Return [x, y] of the center of cell containing provided text 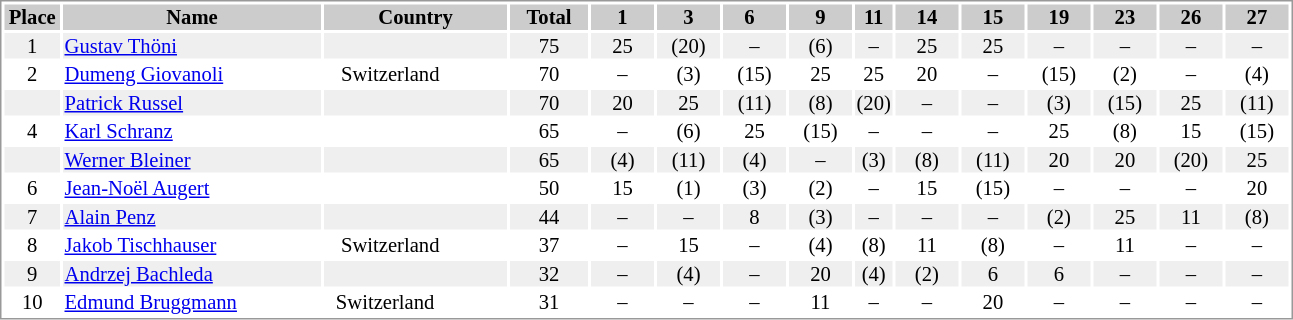
Werner Bleiner [192, 160]
27 [1256, 17]
Jean-Noël Augert [192, 189]
Andrzej Bachleda [192, 274]
Total [549, 17]
Karl Schranz [192, 131]
Name [192, 17]
Dumeng Giovanoli [192, 75]
23 [1124, 17]
32 [549, 274]
Edmund Bruggmann [192, 303]
Place [32, 17]
4 [32, 131]
75 [549, 46]
Gustav Thöni [192, 46]
3 [688, 17]
37 [549, 245]
10 [32, 303]
31 [549, 303]
Jakob Tischhauser [192, 245]
7 [32, 217]
Country [416, 17]
26 [1190, 17]
(1) [688, 189]
19 [1058, 17]
44 [549, 217]
14 [926, 17]
Alain Penz [192, 217]
2 [32, 75]
50 [549, 189]
Patrick Russel [192, 103]
